For the text-containing cell, return its midpoint in [x, y] coordinate format. 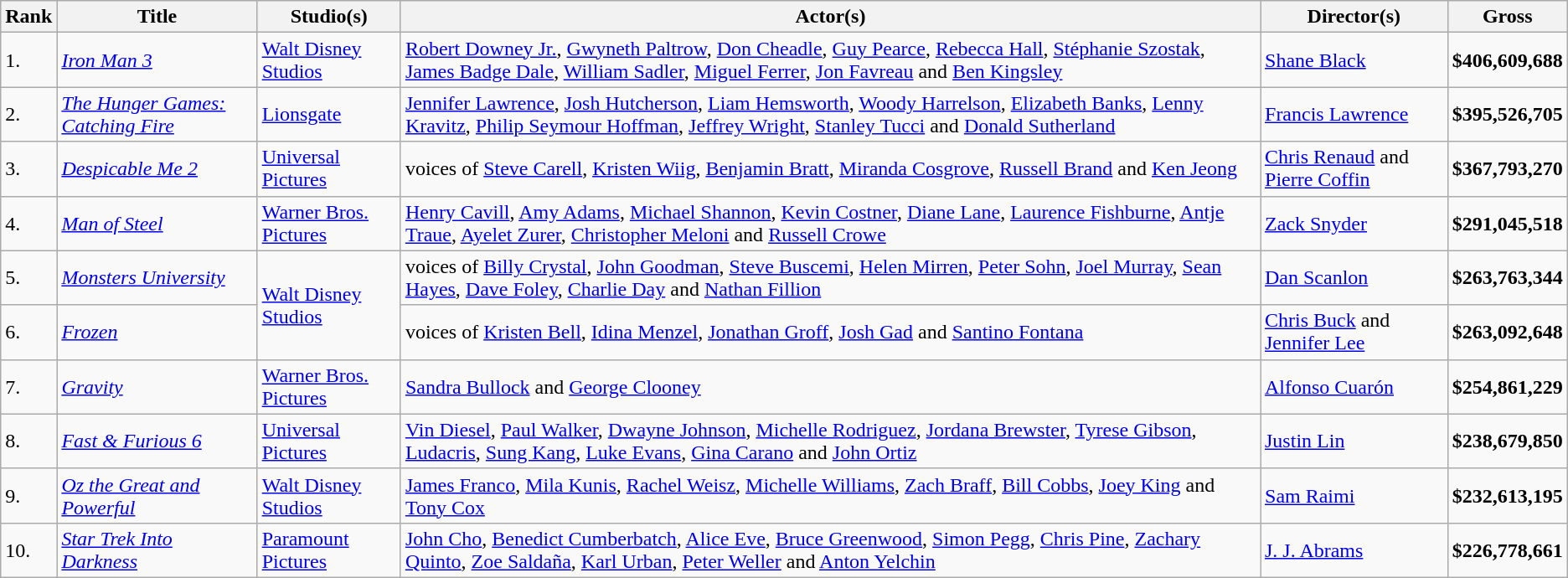
$263,763,344 [1508, 278]
$238,679,850 [1508, 441]
Monsters University [157, 278]
Title [157, 17]
6. [28, 332]
10. [28, 550]
Zack Snyder [1354, 223]
Actor(s) [830, 17]
$226,778,661 [1508, 550]
Man of Steel [157, 223]
The Hunger Games: Catching Fire [157, 114]
5. [28, 278]
Iron Man 3 [157, 60]
voices of Billy Crystal, John Goodman, Steve Buscemi, Helen Mirren, Peter Sohn, Joel Murray, Sean Hayes, Dave Foley, Charlie Day and Nathan Fillion [830, 278]
Paramount Pictures [328, 550]
Chris Buck and Jennifer Lee [1354, 332]
3. [28, 169]
Fast & Furious 6 [157, 441]
Star Trek Into Darkness [157, 550]
James Franco, Mila Kunis, Rachel Weisz, Michelle Williams, Zach Braff, Bill Cobbs, Joey King and Tony Cox [830, 496]
$232,613,195 [1508, 496]
Despicable Me 2 [157, 169]
$263,092,648 [1508, 332]
Sam Raimi [1354, 496]
2. [28, 114]
Sandra Bullock and George Clooney [830, 387]
7. [28, 387]
J. J. Abrams [1354, 550]
Justin Lin [1354, 441]
$406,609,688 [1508, 60]
$291,045,518 [1508, 223]
Studio(s) [328, 17]
Chris Renaud and Pierre Coffin [1354, 169]
Gross [1508, 17]
Gravity [157, 387]
$367,793,270 [1508, 169]
Lionsgate [328, 114]
voices of Steve Carell, Kristen Wiig, Benjamin Bratt, Miranda Cosgrove, Russell Brand and Ken Jeong [830, 169]
Frozen [157, 332]
Rank [28, 17]
8. [28, 441]
9. [28, 496]
4. [28, 223]
Shane Black [1354, 60]
1. [28, 60]
$254,861,229 [1508, 387]
Director(s) [1354, 17]
$395,526,705 [1508, 114]
voices of Kristen Bell, Idina Menzel, Jonathan Groff, Josh Gad and Santino Fontana [830, 332]
Oz the Great and Powerful [157, 496]
Francis Lawrence [1354, 114]
Alfonso Cuarón [1354, 387]
Dan Scanlon [1354, 278]
